Find where the given text appears and provide that cell's center as (x, y) coordinate. 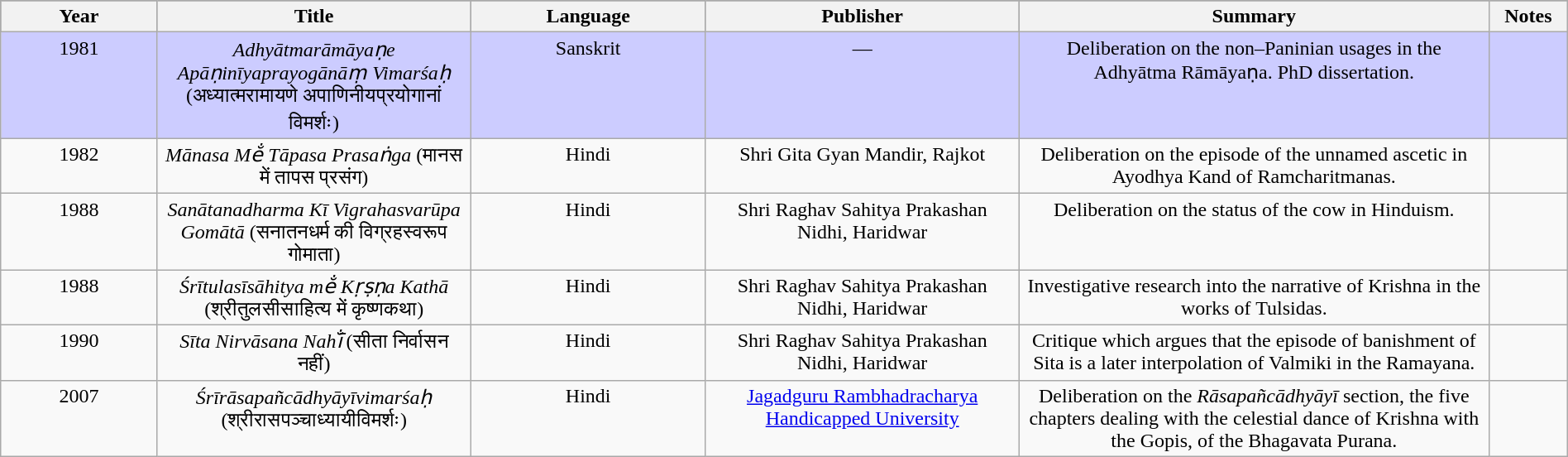
1981 (79, 86)
Mānasa Me̐ Tāpasa Prasaṅga (मानस में तापस प्रसंग) (314, 166)
Deliberation on the Rāsapañcādhyāyī section, the five chapters dealing with the celestial dance of Krishna with the Gopis, of the Bhagavata Purana. (1254, 418)
Summary (1254, 17)
Notes (1528, 17)
Śrīrāsapañcādhyāyīvimarśaḥ (श्रीरासपञ्चाध्यायीविमर्शः) (314, 418)
1982 (79, 166)
Critique which argues that the episode of banishment of Sita is a later interpolation of Valmiki in the Ramayana. (1254, 353)
Sanātanadharma Kī Vigrahasvarūpa Gomātā (सनातनधर्म की विग्रहस्वरूप गोमाता) (314, 232)
1990 (79, 353)
Investigative research into the narrative of Krishna in the works of Tulsidas. (1254, 298)
Year (79, 17)
Sīta Nirvāsana Nahī̐ (सीता निर्वासन नहीं) (314, 353)
Title (314, 17)
Deliberation on the non–Paninian usages in the Adhyātma Rāmāyaṇa. PhD dissertation. (1254, 86)
Deliberation on the status of the cow in Hinduism. (1254, 232)
Jagadguru Rambhadracharya Handicapped University (862, 418)
Śrītulasīsāhitya me̐ Kṛṣṇa Kathā (श्रीतुलसीसाहित्य में कृष्णकथा) (314, 298)
Deliberation on the episode of the unnamed ascetic in Ayodhya Kand of Ramcharitmanas. (1254, 166)
2007 (79, 418)
Adhyātmarāmāyaṇe Apāṇinīyaprayogānāṃ Vimarśaḥ (अध्यात्मरामायणे अपाणिनीयप्रयोगानां विमर्शः) (314, 86)
Publisher (862, 17)
Shri Gita Gyan Mandir, Rajkot (862, 166)
Language (588, 17)
Sanskrit (588, 86)
— (862, 86)
